Return (x, y) of the center of cell containing provided text 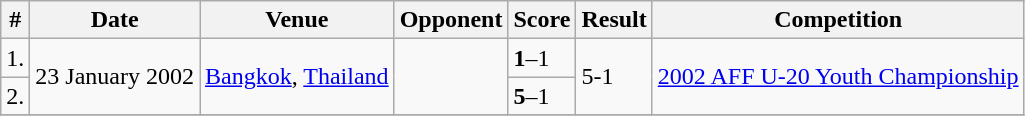
5-1 (614, 77)
5–1 (542, 96)
Date (115, 20)
Score (542, 20)
Venue (298, 20)
1–1 (542, 58)
# (16, 20)
2. (16, 96)
2002 AFF U-20 Youth Championship (838, 77)
Bangkok, Thailand (298, 77)
Competition (838, 20)
Opponent (451, 20)
Result (614, 20)
23 January 2002 (115, 77)
1. (16, 58)
